Pinpoint the cell where the given text exists, returning its [X, Y] midpoint coordinate. 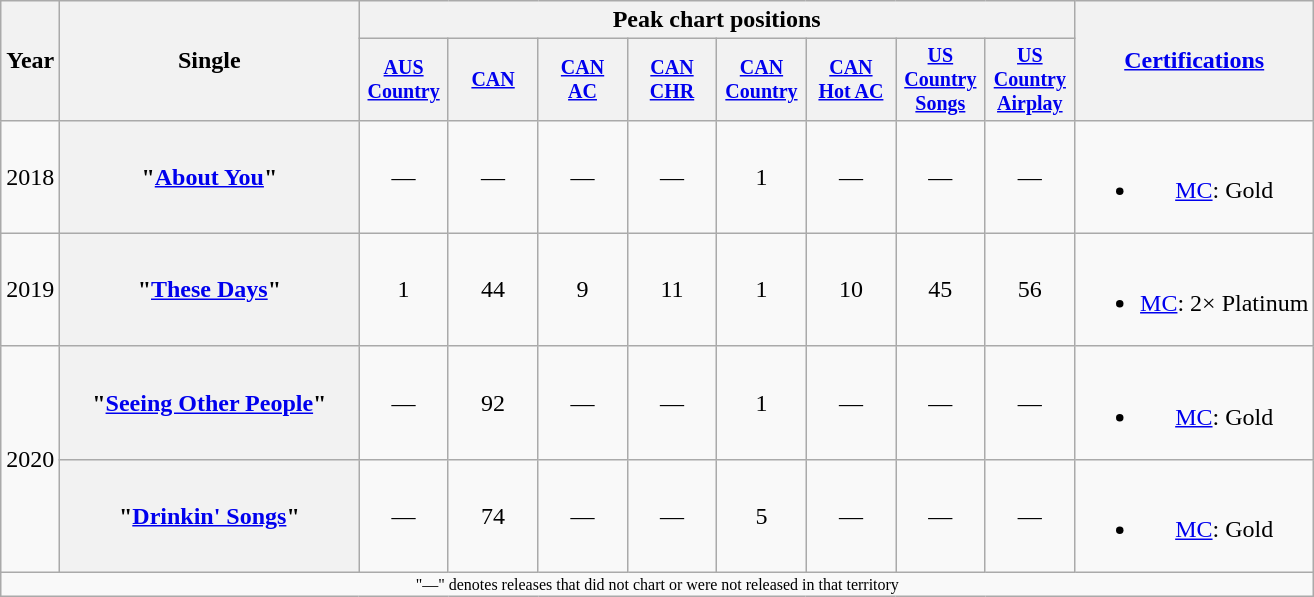
74 [492, 516]
Year [30, 61]
AUS Country [404, 80]
"Seeing Other People" [210, 402]
56 [1030, 290]
Certifications [1194, 61]
US Country Songs [940, 80]
9 [582, 290]
CAN [492, 80]
"—" denotes releases that did not chart or were not released in that territory [658, 585]
CAN AC [582, 80]
2019 [30, 290]
10 [850, 290]
Single [210, 61]
CAN Country [762, 80]
2018 [30, 176]
"These Days" [210, 290]
44 [492, 290]
"About You" [210, 176]
US Country Airplay [1030, 80]
Peak chart positions [717, 20]
11 [672, 290]
CANHot AC [850, 80]
"Drinkin' Songs" [210, 516]
92 [492, 402]
5 [762, 516]
45 [940, 290]
MC: 2× Platinum [1194, 290]
2020 [30, 459]
CANCHR [672, 80]
